Locate the cell with the specified text and output its (x, y) center coordinate. 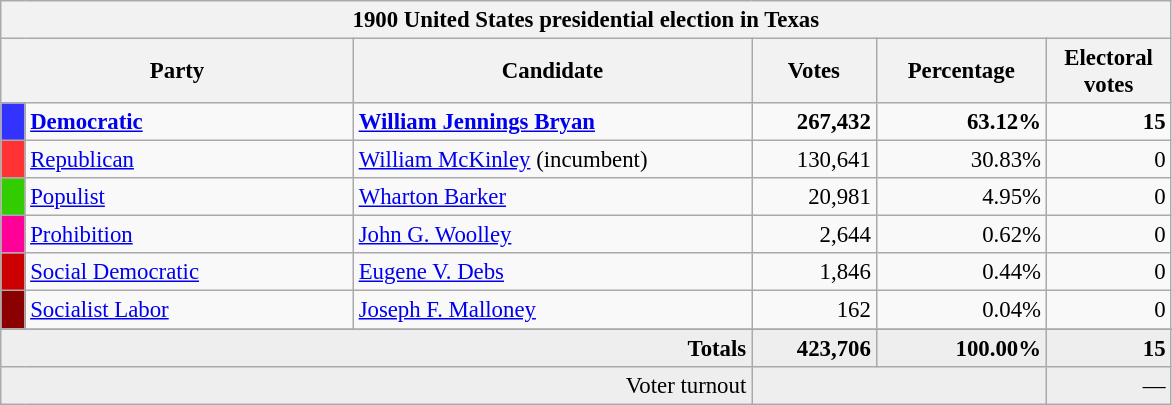
Prohibition (189, 235)
1,846 (814, 273)
Totals (376, 348)
Candidate (552, 72)
Social Democratic (189, 273)
162 (814, 310)
Eugene V. Debs (552, 273)
0.04% (961, 310)
Socialist Labor (189, 310)
Populist (189, 197)
20,981 (814, 197)
0.44% (961, 273)
130,641 (814, 160)
Votes (814, 72)
30.83% (961, 160)
William McKinley (incumbent) (552, 160)
0.62% (961, 235)
Joseph F. Malloney (552, 310)
Republican (189, 160)
Party (178, 72)
John G. Woolley (552, 235)
Voter turnout (376, 385)
— (1108, 385)
1900 United States presidential election in Texas (586, 20)
Democratic (189, 122)
63.12% (961, 122)
Percentage (961, 72)
William Jennings Bryan (552, 122)
Electoral votes (1108, 72)
267,432 (814, 122)
423,706 (814, 348)
4.95% (961, 197)
2,644 (814, 235)
Wharton Barker (552, 197)
100.00% (961, 348)
